Pinpoint the cell where the given text exists, returning its [X, Y] midpoint coordinate. 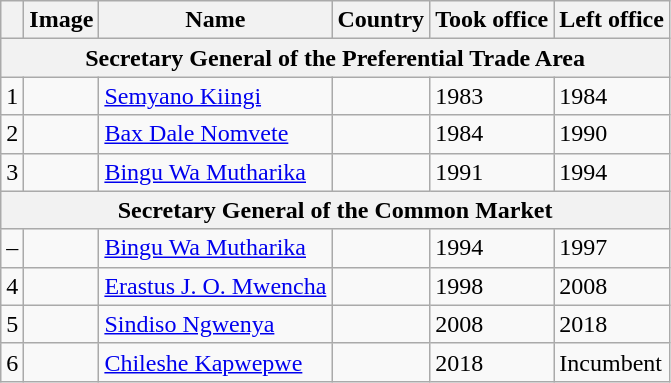
Semyano Kiingi [216, 96]
Bax Dale Nomvete [216, 134]
1990 [612, 134]
5 [12, 324]
Took office [492, 20]
2 [12, 134]
Erastus J. O. Mwencha [216, 286]
1 [12, 96]
Secretary General of the Preferential Trade Area [336, 58]
1991 [492, 172]
Country [381, 20]
3 [12, 172]
Chileshe Kapwepwe [216, 362]
1983 [492, 96]
Left office [612, 20]
Name [216, 20]
Incumbent [612, 362]
1997 [612, 248]
6 [12, 362]
1998 [492, 286]
Sindiso Ngwenya [216, 324]
Image [62, 20]
4 [12, 286]
Secretary General of the Common Market [336, 210]
– [12, 248]
